Return (x, y) of the center of cell containing provided text 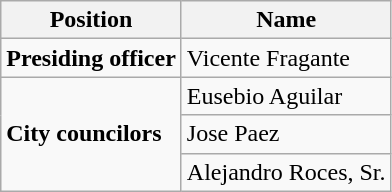
Alejandro Roces, Sr. (286, 172)
Presiding officer (92, 58)
Name (286, 20)
Vicente Fragante (286, 58)
Position (92, 20)
Eusebio Aguilar (286, 96)
City councilors (92, 134)
Jose Paez (286, 134)
